Pinpoint the cell where the given text exists, returning its (X, Y) midpoint coordinate. 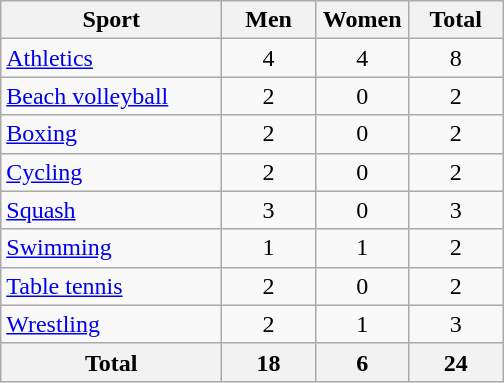
8 (456, 58)
Beach volleyball (112, 96)
Wrestling (112, 324)
Cycling (112, 172)
Athletics (112, 58)
Sport (112, 20)
Women (362, 20)
6 (362, 362)
Swimming (112, 248)
18 (269, 362)
Boxing (112, 134)
Table tennis (112, 286)
Men (269, 20)
Squash (112, 210)
24 (456, 362)
